Return (x, y) of the center of cell containing provided text 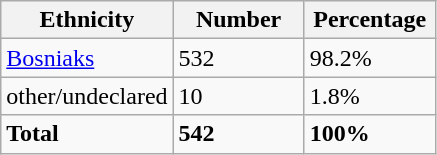
1.8% (370, 96)
other/undeclared (87, 96)
Percentage (370, 20)
98.2% (370, 58)
532 (238, 58)
Total (87, 134)
10 (238, 96)
542 (238, 134)
100% (370, 134)
Number (238, 20)
Ethnicity (87, 20)
Bosniaks (87, 58)
